Search for the cell housing the specified text and yield its [X, Y] center coordinate. 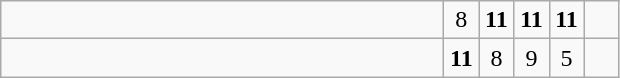
5 [566, 58]
9 [532, 58]
